Determine the [x, y] coordinate at the center of the cell enclosing the given text.  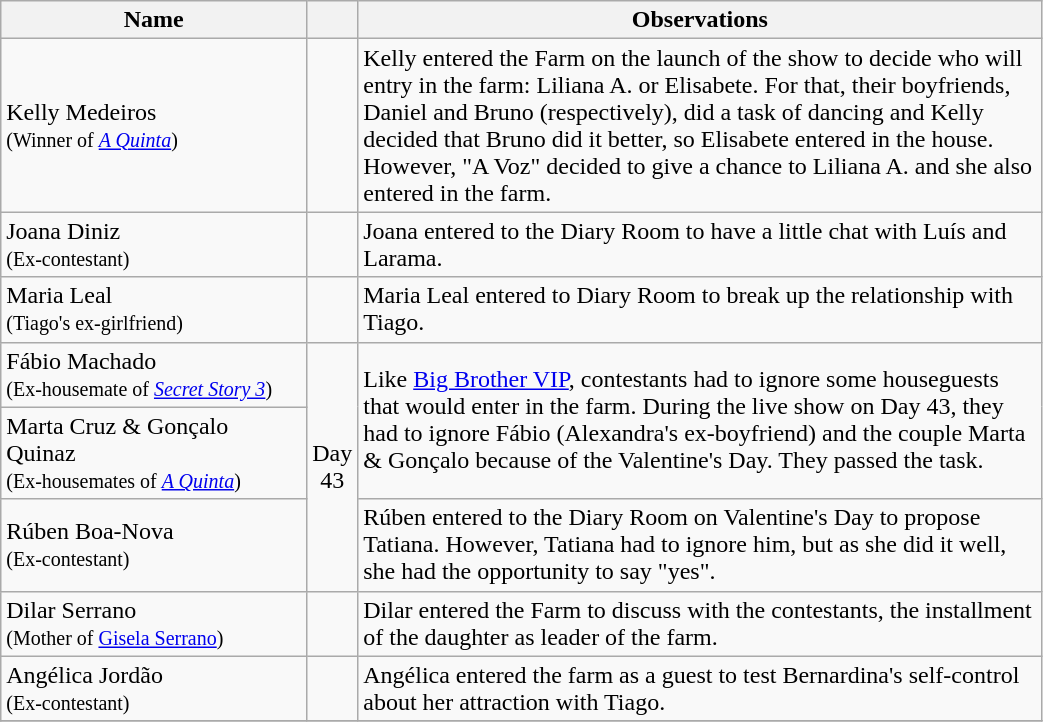
Maria Leal entered to Diary Room to break up the relationship with Tiago. [700, 310]
Name [154, 20]
Kelly Medeiros(Winner of A Quinta) [154, 126]
Dilar entered the Farm to discuss with the contestants, the installment of the daughter as leader of the farm. [700, 624]
Angélica Jordão(Ex-contestant) [154, 688]
Maria Leal(Tiago's ex-girlfriend) [154, 310]
Observations [700, 20]
Rúben Boa-Nova(Ex-contestant) [154, 545]
Day 43 [332, 466]
Marta Cruz & Gonçalo Quinaz(Ex-housemates of A Quinta) [154, 453]
Fábio Machado(Ex-housemate of Secret Story 3) [154, 374]
Joana Diniz(Ex-contestant) [154, 244]
Joana entered to the Diary Room to have a little chat with Luís and Larama. [700, 244]
Angélica entered the farm as a guest to test Bernardina's self-control about her attraction with Tiago. [700, 688]
Dilar Serrano(Mother of Gisela Serrano) [154, 624]
